Scan for the cell matching the given text and deliver its (x, y) coordinate at center. 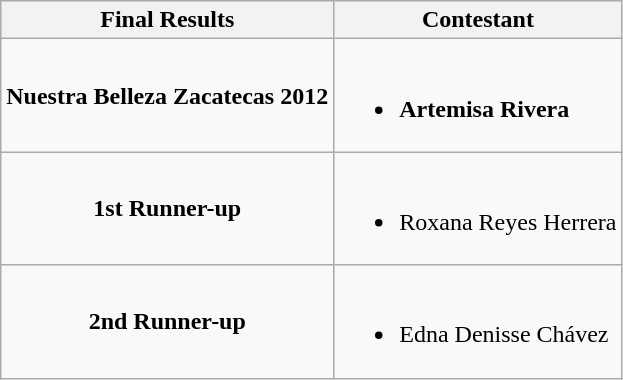
2nd Runner-up (168, 322)
Nuestra Belleza Zacatecas 2012 (168, 96)
Final Results (168, 20)
Contestant (478, 20)
1st Runner-up (168, 208)
Edna Denisse Chávez (478, 322)
Roxana Reyes Herrera (478, 208)
Artemisa Rivera (478, 96)
